Return the [x, y] coordinate for the center point of the cell that contains the specified text.  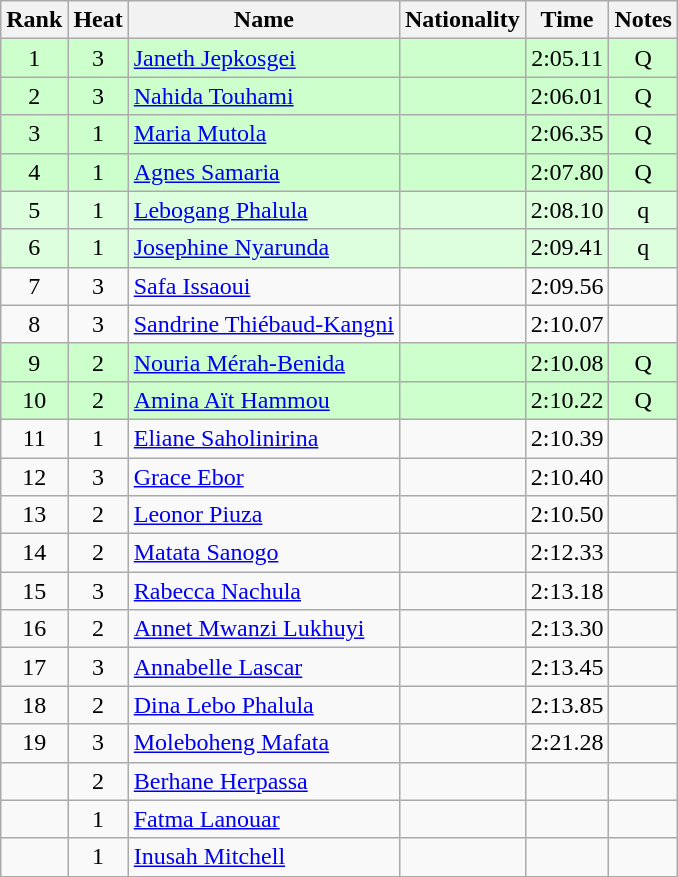
Leonor Piuza [264, 515]
Fatma Lanouar [264, 819]
4 [34, 172]
Annabelle Lascar [264, 667]
2:10.22 [567, 400]
2:13.45 [567, 667]
Safa Issaoui [264, 286]
Amina Aït Hammou [264, 400]
2:09.41 [567, 248]
8 [34, 324]
Dina Lebo Phalula [264, 705]
2:13.85 [567, 705]
2:13.30 [567, 629]
14 [34, 553]
Time [567, 20]
Nahida Touhami [264, 96]
2:09.56 [567, 286]
Nouria Mérah-Benida [264, 362]
12 [34, 477]
7 [34, 286]
18 [34, 705]
17 [34, 667]
2:21.28 [567, 743]
2:10.07 [567, 324]
Sandrine Thiébaud-Kangni [264, 324]
Agnes Samaria [264, 172]
5 [34, 210]
Matata Sanogo [264, 553]
2:06.35 [567, 134]
6 [34, 248]
Eliane Saholinirina [264, 438]
19 [34, 743]
2:08.10 [567, 210]
15 [34, 591]
Notes [643, 20]
Grace Ebor [264, 477]
2:10.50 [567, 515]
Heat [98, 20]
9 [34, 362]
2:10.08 [567, 362]
Berhane Herpassa [264, 781]
16 [34, 629]
2:12.33 [567, 553]
Rank [34, 20]
Lebogang Phalula [264, 210]
2:13.18 [567, 591]
2:05.11 [567, 58]
Name [264, 20]
Annet Mwanzi Lukhuyi [264, 629]
Nationality [462, 20]
Josephine Nyarunda [264, 248]
13 [34, 515]
Janeth Jepkosgei [264, 58]
2:07.80 [567, 172]
2:10.39 [567, 438]
11 [34, 438]
10 [34, 400]
Moleboheng Mafata [264, 743]
2:10.40 [567, 477]
Rabecca Nachula [264, 591]
2:06.01 [567, 96]
Maria Mutola [264, 134]
Inusah Mitchell [264, 857]
